Scan for the cell matching the given text and deliver its (x, y) coordinate at center. 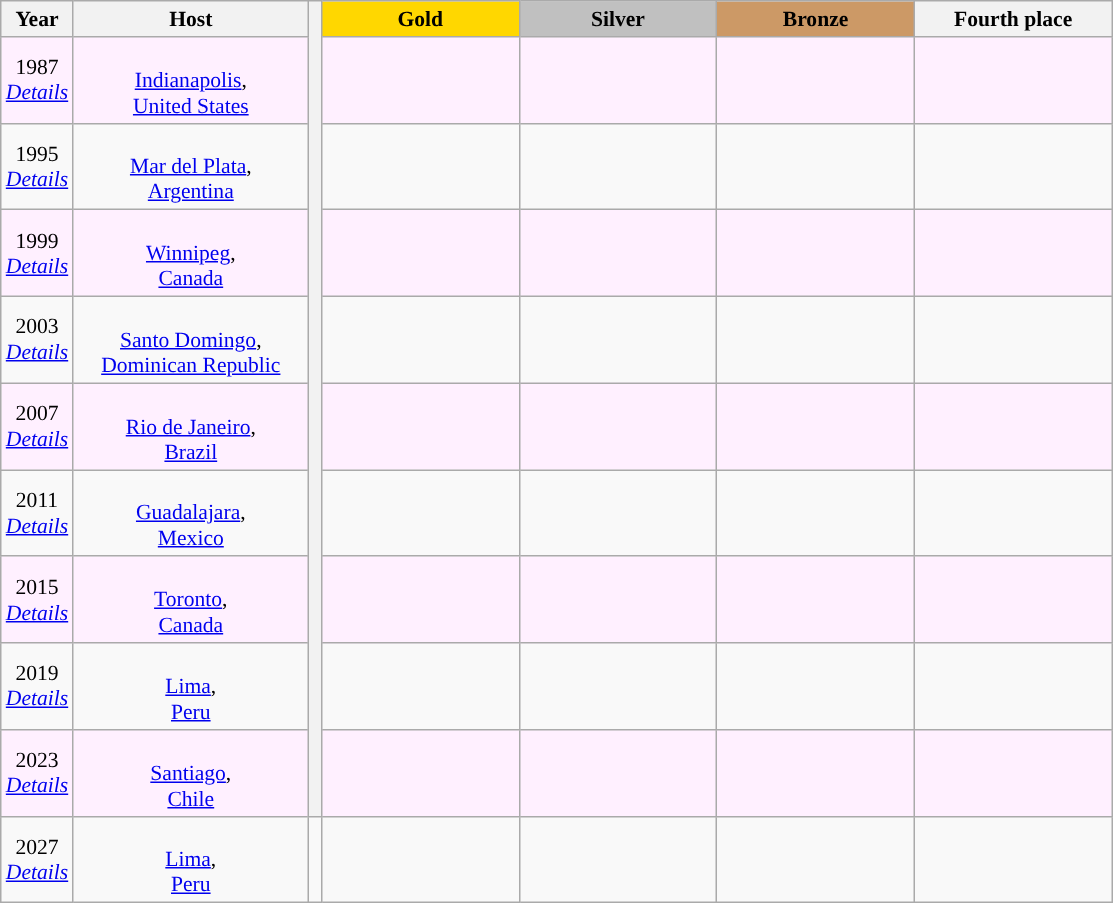
1999Details (37, 254)
Year (37, 19)
Silver (618, 19)
Santiago,Chile (190, 774)
Winnipeg,Canada (190, 254)
2003Details (37, 340)
2019Details (37, 686)
Mar del Plata,Argentina (190, 166)
2023Details (37, 774)
Guadalajara,Mexico (190, 514)
2011Details (37, 514)
2015Details (37, 600)
Toronto,Canada (190, 600)
2007Details (37, 426)
Fourth place (1013, 19)
Bronze (816, 19)
Indianapolis,United States (190, 80)
1995Details (37, 166)
1987Details (37, 80)
2027Details (37, 860)
Santo Domingo,Dominican Republic (190, 340)
Gold (420, 19)
Host (190, 19)
Rio de Janeiro,Brazil (190, 426)
